Capture the cell that displays the provided text and extract its [x, y] central coordinate. 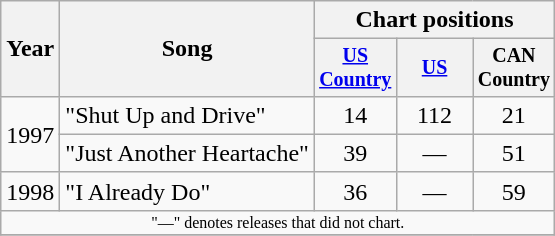
US Country [355, 68]
Year [30, 49]
Chart positions [434, 20]
CAN Country [514, 68]
51 [514, 153]
14 [355, 115]
59 [514, 191]
"Just Another Heartache" [188, 153]
1997 [30, 134]
"—" denotes releases that did not chart. [278, 222]
39 [355, 153]
"Shut Up and Drive" [188, 115]
1998 [30, 191]
112 [434, 115]
21 [514, 115]
36 [355, 191]
Song [188, 49]
US [434, 68]
"I Already Do" [188, 191]
